Provide the (X, Y) coordinate of the cell's center where the given text is located.  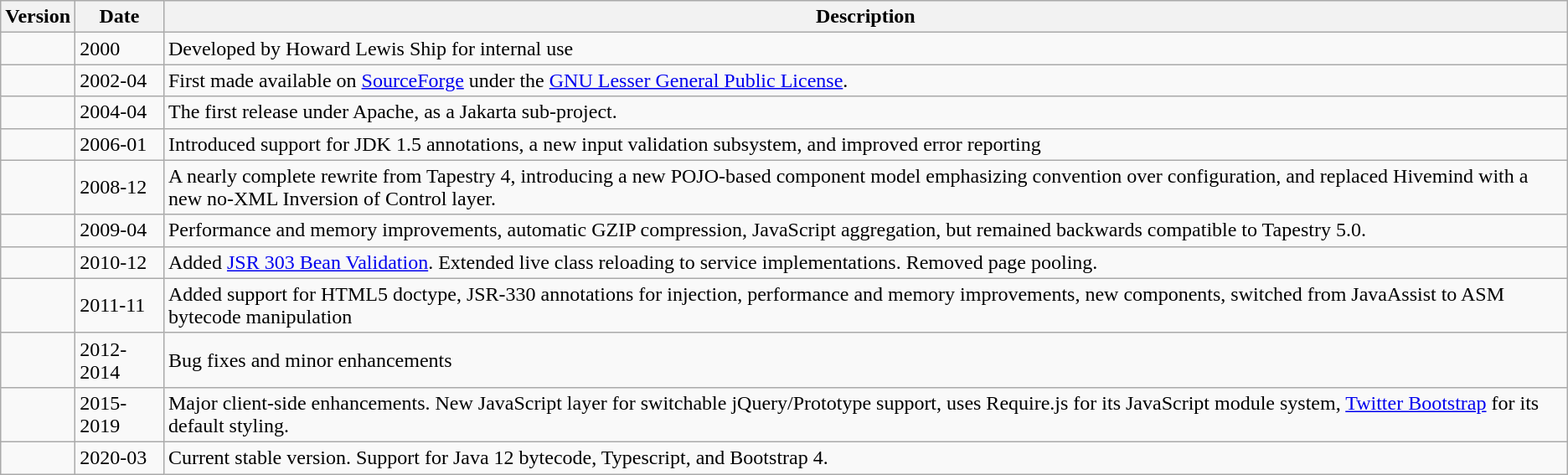
2009-04 (120, 230)
Current stable version. Support for Java 12 bytecode, Typescript, and Bootstrap 4. (865, 457)
Introduced support for JDK 1.5 annotations, a new input validation subsystem, and improved error reporting (865, 144)
2004-04 (120, 112)
Bug fixes and minor enhancements (865, 360)
Added JSR 303 Bean Validation. Extended live class reloading to service implementations. Removed page pooling. (865, 262)
2010-12 (120, 262)
2015-2019 (120, 414)
2011-11 (120, 305)
The first release under Apache, as a Jakarta sub-project. (865, 112)
2008-12 (120, 188)
Description (865, 17)
First made available on SourceForge under the GNU Lesser General Public License. (865, 80)
Date (120, 17)
2012-2014 (120, 360)
Version (39, 17)
2020-03 (120, 457)
2002-04 (120, 80)
Performance and memory improvements, automatic GZIP compression, JavaScript aggregation, but remained backwards compatible to Tapestry 5.0. (865, 230)
2006-01 (120, 144)
2000 (120, 49)
Developed by Howard Lewis Ship for internal use (865, 49)
